Scan for the cell matching the given text and deliver its [x, y] coordinate at center. 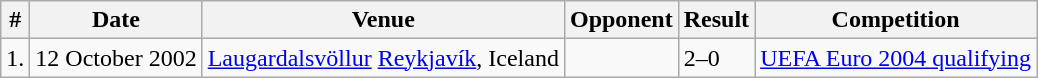
UEFA Euro 2004 qualifying [896, 58]
Date [116, 20]
Venue [383, 20]
Result [716, 20]
2–0 [716, 58]
Competition [896, 20]
# [16, 20]
Opponent [621, 20]
12 October 2002 [116, 58]
Laugardalsvöllur Reykjavík, Iceland [383, 58]
1. [16, 58]
